Return the [x, y] coordinate for the center point of the cell that contains the specified text.  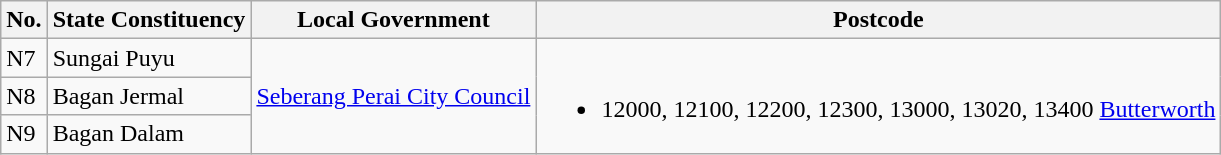
Sungai Puyu [149, 58]
Bagan Dalam [149, 134]
No. [24, 20]
12000, 12100, 12200, 12300, 13000, 13020, 13400 Butterworth [878, 96]
N8 [24, 96]
N7 [24, 58]
State Constituency [149, 20]
Postcode [878, 20]
N9 [24, 134]
Bagan Jermal [149, 96]
Seberang Perai City Council [394, 96]
Local Government [394, 20]
